Pinpoint the cell where the given text exists, returning its [x, y] midpoint coordinate. 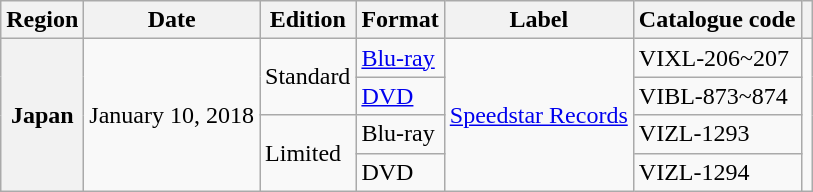
VIXL-206~207 [717, 58]
Label [538, 20]
January 10, 2018 [172, 115]
Standard [308, 77]
Format [400, 20]
Region [42, 20]
Catalogue code [717, 20]
VIBL-873~874 [717, 96]
Japan [42, 115]
Speedstar Records [538, 115]
Edition [308, 20]
VIZL-1293 [717, 134]
Limited [308, 153]
Date [172, 20]
VIZL-1294 [717, 172]
